Return (x, y) of the center of cell containing provided text 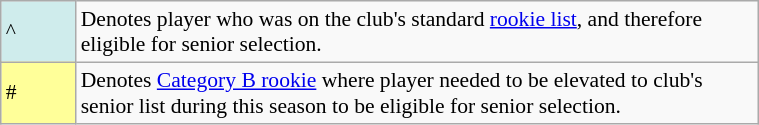
Denotes player who was on the club's standard rookie list, and therefore eligible for senior selection. (417, 32)
Denotes Category B rookie where player needed to be elevated to club's senior list during this season to be eligible for senior selection. (417, 92)
# (38, 92)
^ (38, 32)
